Provide the (x, y) coordinate of the cell's center where the given text is located.  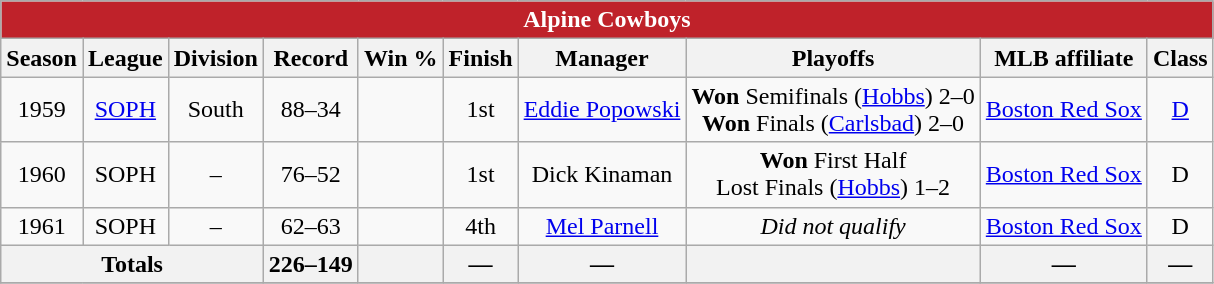
Dick Kinaman (602, 174)
Won First Half Lost Finals (Hobbs) 1–2 (833, 174)
88–34 (310, 110)
Eddie Popowski (602, 110)
Division (216, 58)
226–149 (310, 264)
4th (480, 226)
MLB affiliate (1064, 58)
1960 (42, 174)
Manager (602, 58)
1961 (42, 226)
1959 (42, 110)
Season (42, 58)
Alpine Cowboys (607, 20)
South (216, 110)
Mel Parnell (602, 226)
Finish (480, 58)
76–52 (310, 174)
Playoffs (833, 58)
Record (310, 58)
62–63 (310, 226)
Did not qualify (833, 226)
Totals (132, 264)
League (125, 58)
Win % (400, 58)
Won Semifinals (Hobbs) 2–0 Won Finals (Carlsbad) 2–0 (833, 110)
Class (1180, 58)
